Extract the [x, y] coordinate from the center of the cell holding the provided text.  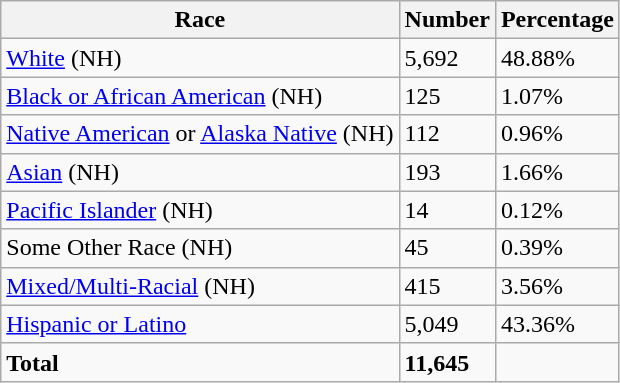
43.36% [557, 324]
White (NH) [200, 58]
Native American or Alaska Native (NH) [200, 134]
5,049 [447, 324]
0.12% [557, 210]
Pacific Islander (NH) [200, 210]
1.07% [557, 96]
Black or African American (NH) [200, 96]
193 [447, 172]
5,692 [447, 58]
14 [447, 210]
415 [447, 286]
Asian (NH) [200, 172]
0.96% [557, 134]
Total [200, 362]
112 [447, 134]
Race [200, 20]
Number [447, 20]
1.66% [557, 172]
3.56% [557, 286]
125 [447, 96]
11,645 [447, 362]
Percentage [557, 20]
0.39% [557, 248]
45 [447, 248]
Mixed/Multi-Racial (NH) [200, 286]
Some Other Race (NH) [200, 248]
48.88% [557, 58]
Hispanic or Latino [200, 324]
